Pinpoint the cell where the given text exists, returning its (X, Y) midpoint coordinate. 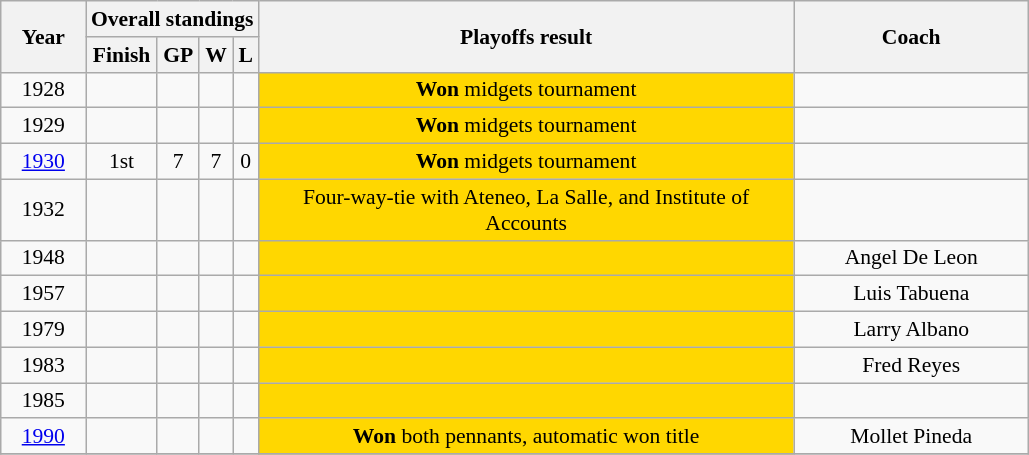
Coach (912, 36)
Larry Albano (912, 330)
Mollet Pineda (912, 437)
1948 (44, 258)
Finish (122, 55)
1st (122, 162)
1930 (44, 162)
Four-way-tie with Ateneo, La Salle, and Institute of Accounts (526, 210)
Fred Reyes (912, 365)
1979 (44, 330)
1990 (44, 437)
W (216, 55)
1932 (44, 210)
Luis Tabuena (912, 294)
GP (178, 55)
0 (246, 162)
1928 (44, 90)
1983 (44, 365)
Playoffs result (526, 36)
1985 (44, 401)
1929 (44, 126)
Year (44, 36)
Won both pennants, automatic won title (526, 437)
1957 (44, 294)
Angel De Leon (912, 258)
Overall standings (172, 19)
L (246, 55)
